Return the [X, Y] coordinate for the center point of the cell that contains the specified text.  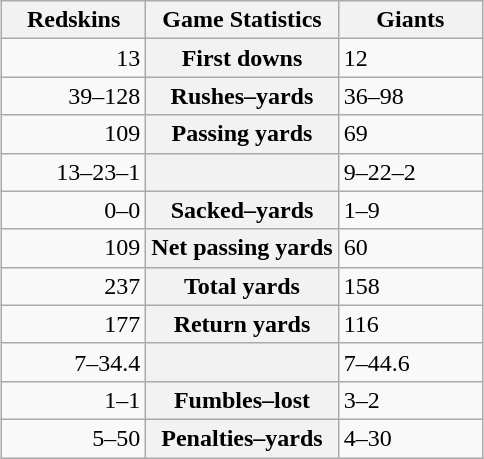
13–23–1 [73, 172]
0–0 [73, 210]
Redskins [73, 20]
3–2 [410, 400]
Sacked–yards [242, 210]
177 [73, 324]
Game Statistics [242, 20]
36–98 [410, 96]
60 [410, 248]
12 [410, 58]
158 [410, 286]
5–50 [73, 438]
Net passing yards [242, 248]
69 [410, 134]
1–1 [73, 400]
First downs [242, 58]
4–30 [410, 438]
Penalties–yards [242, 438]
7–44.6 [410, 362]
116 [410, 324]
13 [73, 58]
Total yards [242, 286]
Fumbles–lost [242, 400]
7–34.4 [73, 362]
Passing yards [242, 134]
237 [73, 286]
9–22–2 [410, 172]
Rushes–yards [242, 96]
1–9 [410, 210]
Giants [410, 20]
Return yards [242, 324]
39–128 [73, 96]
